Detect which cell encompasses the target text, then output its [x, y] center coordinate. 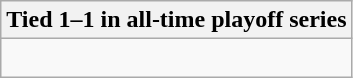
Tied 1–1 in all-time playoff series [176, 20]
